Capture the cell that displays the provided text and extract its (X, Y) central coordinate. 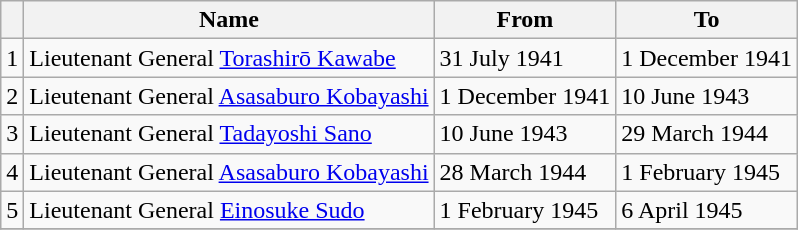
From (525, 20)
To (707, 20)
31 July 1941 (525, 58)
Lieutenant General Torashirō Kawabe (229, 58)
Name (229, 20)
2 (12, 96)
3 (12, 134)
28 March 1944 (525, 172)
1 (12, 58)
5 (12, 210)
4 (12, 172)
29 March 1944 (707, 134)
Lieutenant General Tadayoshi Sano (229, 134)
6 April 1945 (707, 210)
Lieutenant General Einosuke Sudo (229, 210)
